Return (x, y) of the center of cell containing provided text 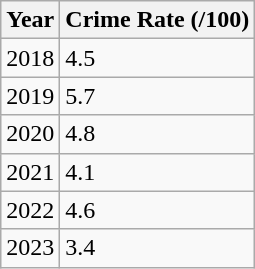
5.7 (158, 96)
4.1 (158, 172)
2020 (30, 134)
2022 (30, 210)
4.8 (158, 134)
3.4 (158, 248)
4.5 (158, 58)
2023 (30, 248)
2021 (30, 172)
4.6 (158, 210)
Year (30, 20)
2019 (30, 96)
Crime Rate (/100) (158, 20)
2018 (30, 58)
